Provide the [x, y] coordinate of the cell's center where the given text is located.  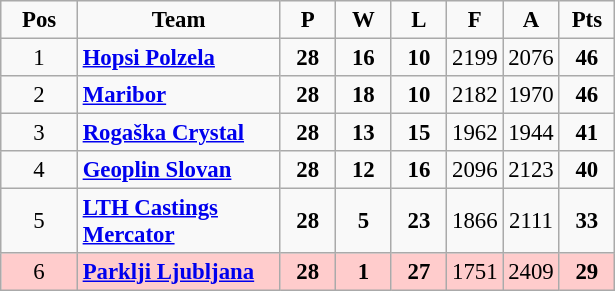
3 [40, 133]
P [308, 20]
L [419, 20]
40 [587, 170]
2111 [531, 222]
Pts [587, 20]
1 [40, 58]
F [475, 20]
41 [587, 133]
Maribor [178, 95]
2199 [475, 58]
Pos [40, 20]
2123 [531, 170]
LTH Castings Mercator [178, 222]
Geoplin Slovan [178, 170]
Hopsi Polzela [178, 58]
33 [587, 222]
2076 [531, 58]
13 [364, 133]
Team [178, 20]
12 [364, 170]
1962 [475, 133]
23 [419, 222]
1866 [475, 222]
1944 [531, 133]
1970 [531, 95]
4 [40, 170]
2182 [475, 95]
2096 [475, 170]
Rogaška Crystal [178, 133]
W [364, 20]
2 [40, 95]
15 [419, 133]
18 [364, 95]
A [531, 20]
